Determine the (x, y) coordinate at the center of the cell enclosing the given text.  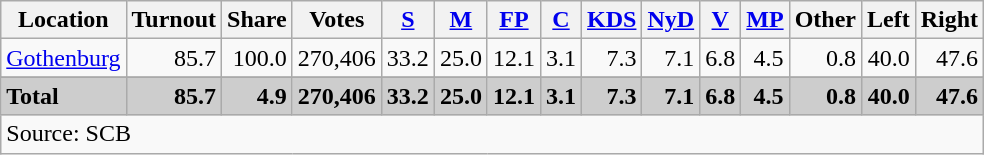
Location (64, 20)
KDS (612, 20)
Gothenburg (64, 58)
C (560, 20)
NyD (671, 20)
Turnout (174, 20)
Total (64, 96)
FP (514, 20)
MP (765, 20)
Other (825, 20)
V (720, 20)
M (460, 20)
S (408, 20)
100.0 (258, 58)
4.9 (258, 96)
Source: SCB (492, 134)
Right (949, 20)
Left (888, 20)
Votes (336, 20)
Share (258, 20)
